Search for the cell housing the specified text and yield its [X, Y] center coordinate. 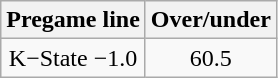
K−State −1.0 [74, 58]
Over/under [210, 20]
Pregame line [74, 20]
60.5 [210, 58]
